Provide the (X, Y) coordinate of the cell's center where the given text is located.  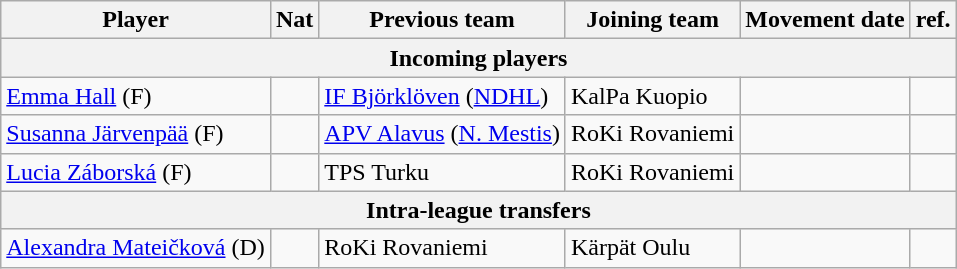
Intra-league transfers (478, 210)
Emma Hall (F) (136, 96)
Lucia Záborská (F) (136, 172)
KalPa Kuopio (652, 96)
IF Björklöven (NDHL) (442, 96)
Player (136, 20)
Alexandra Mateičková (D) (136, 248)
TPS Turku (442, 172)
Nat (294, 20)
APV Alavus (N. Mestis) (442, 134)
Previous team (442, 20)
Movement date (825, 20)
Susanna Järvenpää (F) (136, 134)
Joining team (652, 20)
ref. (933, 20)
Incoming players (478, 58)
Kärpät Oulu (652, 248)
